Identify which cell holds the provided text, then report its (X, Y) central coordinate. 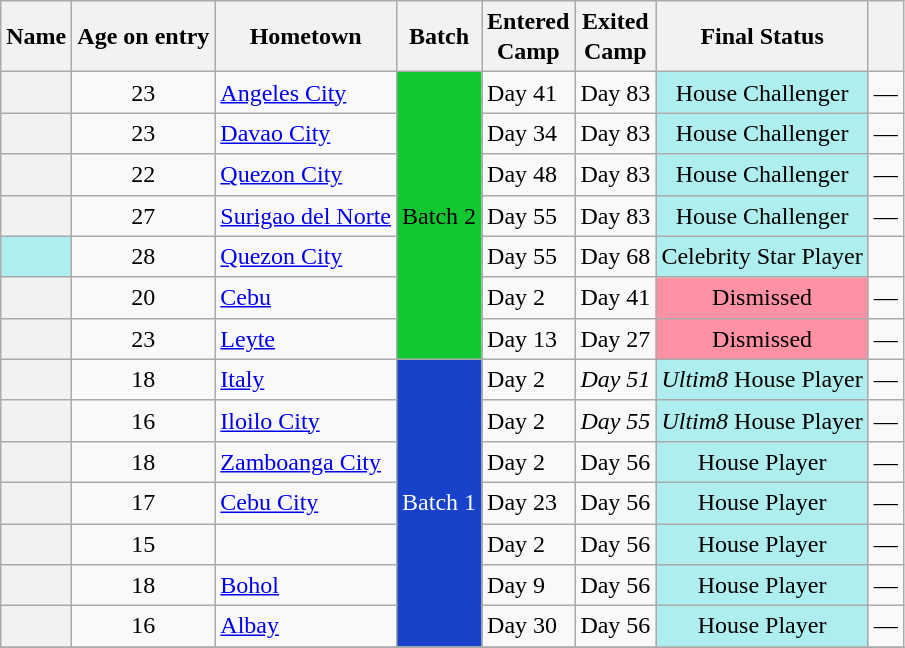
Leyte (306, 338)
15 (144, 544)
Day 51 (616, 380)
Day 9 (528, 586)
Davao City (306, 134)
Batch (440, 36)
Day 48 (528, 174)
Iloilo City (306, 420)
Day 34 (528, 134)
27 (144, 216)
Hometown (306, 36)
EnteredCamp (528, 36)
22 (144, 174)
Surigao del Norte (306, 216)
Day 30 (528, 626)
Albay (306, 626)
Age on entry (144, 36)
ExitedCamp (616, 36)
Batch 2 (440, 216)
28 (144, 256)
Day 13 (528, 338)
20 (144, 298)
Celebrity Star Player (762, 256)
Cebu (306, 298)
Day 68 (616, 256)
Name (36, 36)
Angeles City (306, 92)
Day 23 (528, 502)
Final Status (762, 36)
Bohol (306, 586)
Italy (306, 380)
Batch 1 (440, 502)
Day 27 (616, 338)
Zamboanga City (306, 462)
Cebu City (306, 502)
17 (144, 502)
